Extract the (x, y) coordinate from the center of the cell holding the provided text.  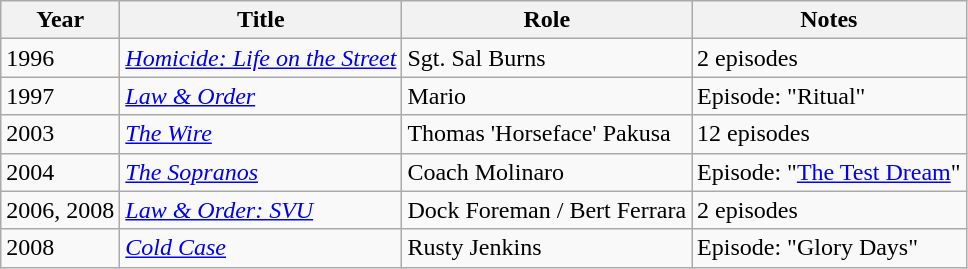
Episode: "Ritual" (829, 96)
Coach Molinaro (547, 172)
Episode: "Glory Days" (829, 248)
Notes (829, 20)
2004 (60, 172)
Cold Case (261, 248)
Year (60, 20)
Law & Order (261, 96)
Homicide: Life on the Street (261, 58)
2008 (60, 248)
Title (261, 20)
1997 (60, 96)
12 episodes (829, 134)
Episode: "The Test Dream" (829, 172)
1996 (60, 58)
The Wire (261, 134)
The Sopranos (261, 172)
Role (547, 20)
Thomas 'Horseface' Pakusa (547, 134)
2003 (60, 134)
Sgt. Sal Burns (547, 58)
Mario (547, 96)
Rusty Jenkins (547, 248)
Dock Foreman / Bert Ferrara (547, 210)
Law & Order: SVU (261, 210)
2006, 2008 (60, 210)
